Provide the (x, y) coordinate of the cell's center where the given text is located.  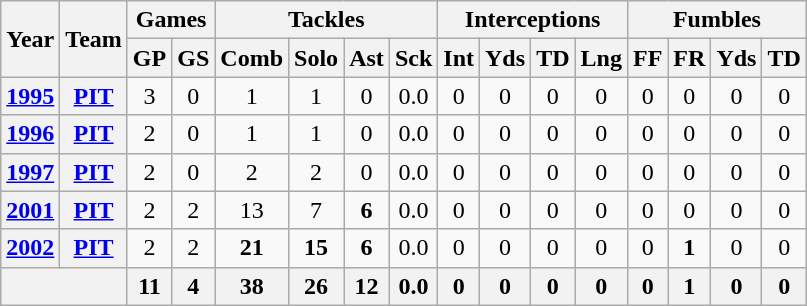
38 (252, 286)
3 (149, 96)
21 (252, 248)
Int (459, 58)
Fumbles (716, 20)
Lng (601, 58)
11 (149, 286)
Year (30, 39)
1997 (30, 172)
Games (170, 20)
2001 (30, 210)
Ast (367, 58)
GP (149, 58)
GS (194, 58)
Tackles (326, 20)
7 (316, 210)
15 (316, 248)
Comb (252, 58)
4 (194, 286)
Team (94, 39)
2002 (30, 248)
26 (316, 286)
1996 (30, 134)
1995 (30, 96)
Sck (413, 58)
13 (252, 210)
Interceptions (533, 20)
FR (690, 58)
FF (647, 58)
12 (367, 286)
Solo (316, 58)
